Output the (X, Y) coordinate of the center of the cell containing the given text.  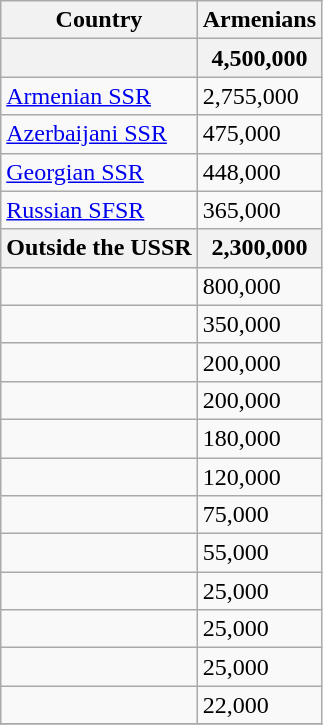
2,300,000 (259, 248)
448,000 (259, 172)
120,000 (259, 477)
Russian SFSR (99, 210)
475,000 (259, 134)
2,755,000 (259, 96)
22,000 (259, 705)
Georgian SSR (99, 172)
365,000 (259, 210)
Country (99, 20)
75,000 (259, 515)
55,000 (259, 553)
350,000 (259, 324)
Armenians (259, 20)
Azerbaijani SSR (99, 134)
180,000 (259, 438)
Outside the USSR (99, 248)
800,000 (259, 286)
Armenian SSR (99, 96)
4,500,000 (259, 58)
